Provide the (X, Y) coordinate of the cell's center where the given text is located.  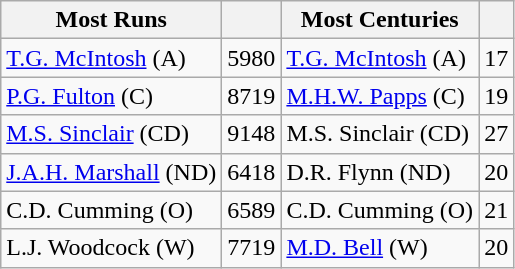
6418 (252, 172)
Most Runs (112, 20)
17 (496, 58)
P.G. Fulton (C) (112, 96)
27 (496, 134)
J.A.H. Marshall (ND) (112, 172)
L.J. Woodcock (W) (112, 248)
Most Centuries (380, 20)
M.D. Bell (W) (380, 248)
6589 (252, 210)
9148 (252, 134)
21 (496, 210)
M.H.W. Papps (C) (380, 96)
D.R. Flynn (ND) (380, 172)
8719 (252, 96)
7719 (252, 248)
19 (496, 96)
5980 (252, 58)
